Locate the cell with the specified text and output its [x, y] center coordinate. 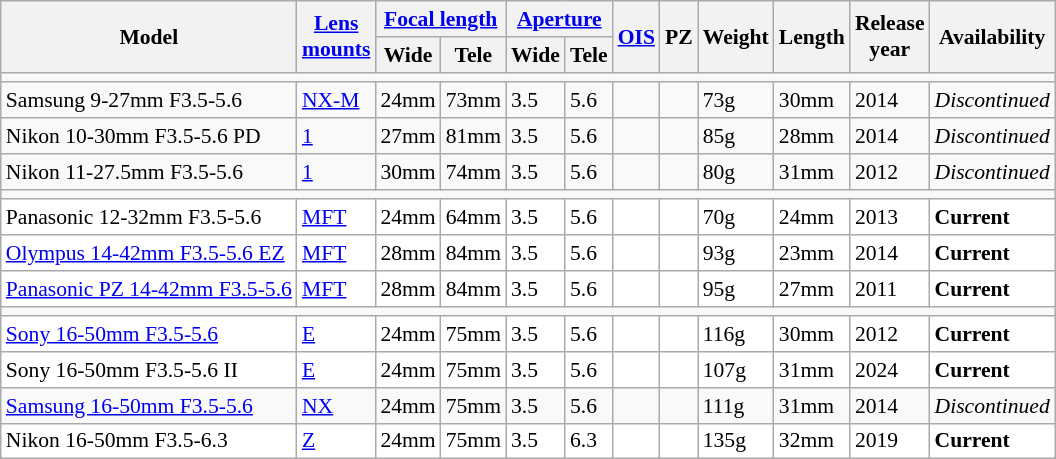
85g [736, 136]
Panasonic 12-32mm F3.5-5.6 [149, 218]
64mm [474, 218]
Panasonic PZ 14-42mm F3.5-5.6 [149, 289]
Model [149, 36]
Availability [992, 36]
70g [736, 218]
Length [812, 36]
2011 [890, 289]
Sony 16-50mm F3.5-5.6 II [149, 370]
2013 [890, 218]
Samsung 9-27mm F3.5-5.6 [149, 101]
Focal length [440, 19]
73g [736, 101]
95g [736, 289]
74mm [474, 172]
NX-M [336, 101]
Z [336, 441]
111g [736, 406]
73mm [474, 101]
Releaseyear [890, 36]
Nikon 11-27.5mm F3.5-5.6 [149, 172]
93g [736, 253]
81mm [474, 136]
2024 [890, 370]
Sony 16-50mm F3.5-5.6 [149, 335]
Olympus 14-42mm F3.5-5.6 EZ [149, 253]
135g [736, 441]
OIS [636, 36]
32mm [812, 441]
Nikon 10-30mm F3.5-5.6 PD [149, 136]
80g [736, 172]
Lensmounts [336, 36]
2019 [890, 441]
116g [736, 335]
PZ [679, 36]
Samsung 16-50mm F3.5-5.6 [149, 406]
6.3 [589, 441]
Nikon 16-50mm F3.5-6.3 [149, 441]
Aperture [560, 19]
NX [336, 406]
23mm [812, 253]
Weight [736, 36]
107g [736, 370]
